Output the (X, Y) coordinate of the center of the cell containing the given text.  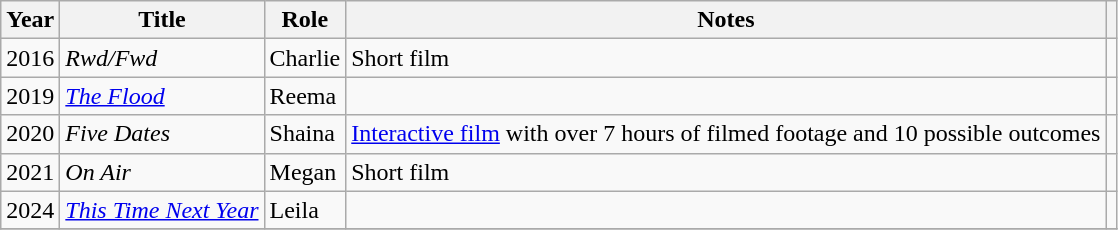
On Air (162, 172)
Five Dates (162, 134)
Notes (726, 20)
This Time Next Year (162, 210)
2024 (30, 210)
Role (305, 20)
2019 (30, 96)
Charlie (305, 58)
The Flood (162, 96)
Interactive film with over 7 hours of filmed footage and 10 possible outcomes (726, 134)
Reema (305, 96)
2020 (30, 134)
Leila (305, 210)
Title (162, 20)
Rwd/Fwd (162, 58)
Megan (305, 172)
2016 (30, 58)
2021 (30, 172)
Shaina (305, 134)
Year (30, 20)
